For the text-containing cell, return its midpoint in (x, y) coordinate format. 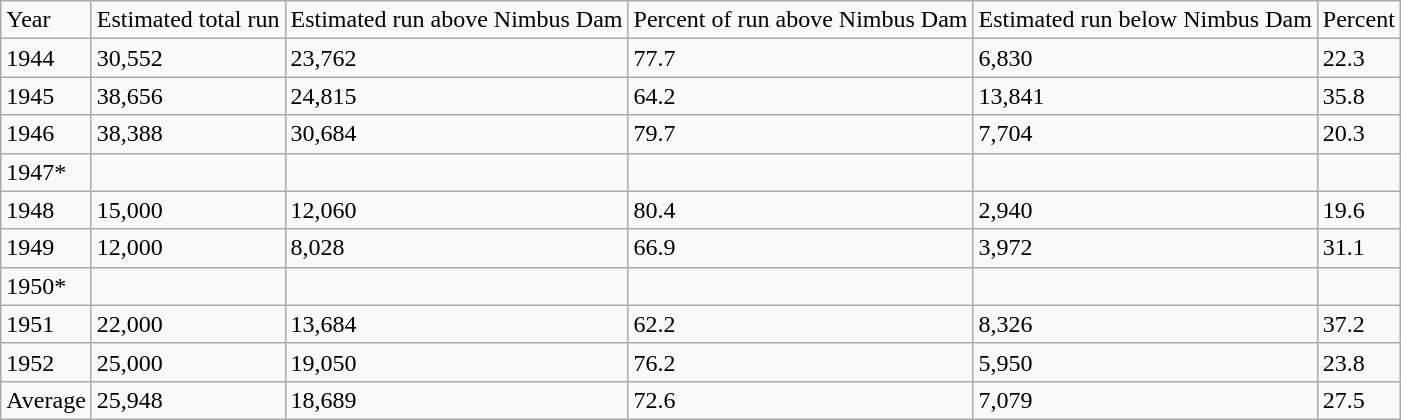
38,388 (188, 134)
22.3 (1358, 58)
37.2 (1358, 324)
30,684 (456, 134)
Year (46, 20)
77.7 (800, 58)
1945 (46, 96)
80.4 (800, 210)
Percent (1358, 20)
2,940 (1145, 210)
25,000 (188, 362)
8,028 (456, 248)
1952 (46, 362)
12,060 (456, 210)
15,000 (188, 210)
Percent of run above Nimbus Dam (800, 20)
20.3 (1358, 134)
18,689 (456, 400)
38,656 (188, 96)
1951 (46, 324)
19.6 (1358, 210)
31.1 (1358, 248)
5,950 (1145, 362)
7,079 (1145, 400)
23,762 (456, 58)
1946 (46, 134)
1947* (46, 172)
79.7 (800, 134)
27.5 (1358, 400)
1944 (46, 58)
12,000 (188, 248)
Estimated total run (188, 20)
76.2 (800, 362)
62.2 (800, 324)
35.8 (1358, 96)
66.9 (800, 248)
6,830 (1145, 58)
7,704 (1145, 134)
8,326 (1145, 324)
1949 (46, 248)
23.8 (1358, 362)
64.2 (800, 96)
Estimated run above Nimbus Dam (456, 20)
1948 (46, 210)
13,684 (456, 324)
19,050 (456, 362)
Average (46, 400)
72.6 (800, 400)
25,948 (188, 400)
24,815 (456, 96)
Estimated run below Nimbus Dam (1145, 20)
3,972 (1145, 248)
1950* (46, 286)
30,552 (188, 58)
13,841 (1145, 96)
22,000 (188, 324)
